Extract the (X, Y) coordinate from the center of the cell holding the provided text.  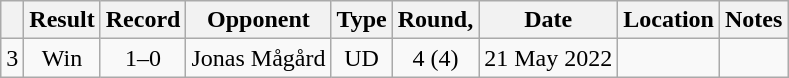
Jonas Mågård (258, 58)
3 (12, 58)
Notes (753, 20)
Date (548, 20)
Record (143, 20)
1–0 (143, 58)
UD (362, 58)
Location (669, 20)
4 (4) (435, 58)
Round, (435, 20)
Opponent (258, 20)
Win (62, 58)
Result (62, 20)
21 May 2022 (548, 58)
Type (362, 20)
